From the cell containing the given text, extract its center point as [x, y] coordinate. 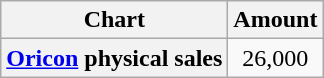
26,000 [276, 58]
Chart [114, 20]
Oricon physical sales [114, 58]
Amount [276, 20]
